Capture the cell that displays the provided text and extract its (x, y) central coordinate. 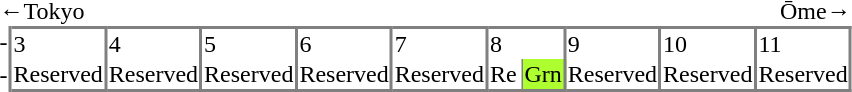
4 (154, 42)
6 (346, 42)
11 (804, 42)
8 (527, 42)
5 (250, 42)
Grn (544, 76)
3 (60, 42)
Re (505, 76)
9 (614, 42)
10 (710, 42)
7 (440, 42)
